Output the [X, Y] coordinate of the center of the cell containing the given text.  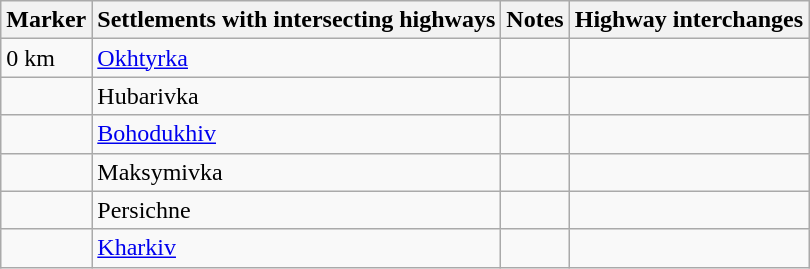
Hubarivka [296, 96]
Okhtyrka [296, 58]
0 km [46, 58]
Notes [535, 20]
Highway interchanges [688, 20]
Bohodukhiv [296, 134]
Marker [46, 20]
Maksymivka [296, 172]
Kharkiv [296, 248]
Persichne [296, 210]
Settlements with intersecting highways [296, 20]
